Determine the (x, y) coordinate at the center of the cell enclosing the given text.  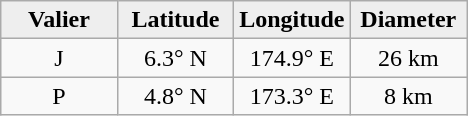
6.3° N (175, 58)
26 km (408, 58)
4.8° N (175, 96)
8 km (408, 96)
P (59, 96)
J (59, 58)
Latitude (175, 20)
Longitude (292, 20)
Diameter (408, 20)
174.9° E (292, 58)
Valier (59, 20)
173.3° E (292, 96)
